Locate the cell with the specified text and output its [x, y] center coordinate. 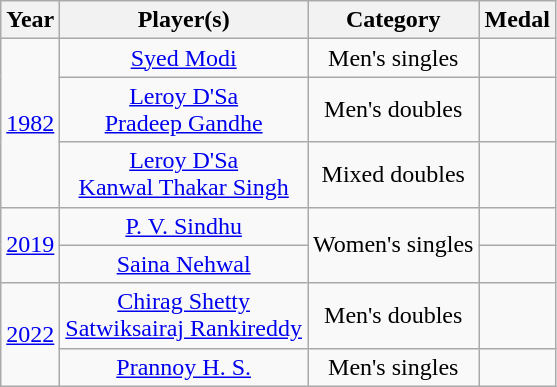
Leroy D'SaPradeep Gandhe [184, 110]
Category [394, 20]
Chirag ShettySatwiksairaj Rankireddy [184, 316]
2019 [30, 245]
2022 [30, 334]
1982 [30, 123]
Player(s) [184, 20]
Year [30, 20]
Saina Nehwal [184, 264]
Prannoy H. S. [184, 367]
P. V. Sindhu [184, 226]
Medal [517, 20]
Mixed doubles [394, 174]
Syed Modi [184, 58]
Women's singles [394, 245]
Leroy D'SaKanwal Thakar Singh [184, 174]
